From the cell containing the given text, extract its center point as [x, y] coordinate. 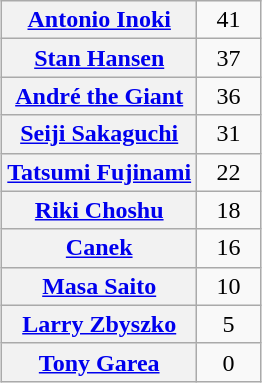
Tony Garea [100, 362]
0 [229, 362]
37 [229, 58]
31 [229, 134]
Masa Saito [100, 286]
Larry Zbyszko [100, 324]
Canek [100, 248]
10 [229, 286]
André the Giant [100, 96]
Antonio Inoki [100, 20]
Stan Hansen [100, 58]
Seiji Sakaguchi [100, 134]
41 [229, 20]
36 [229, 96]
16 [229, 248]
18 [229, 210]
Tatsumi Fujinami [100, 172]
Riki Choshu [100, 210]
22 [229, 172]
5 [229, 324]
